From the cell containing the given text, extract its center point as (X, Y) coordinate. 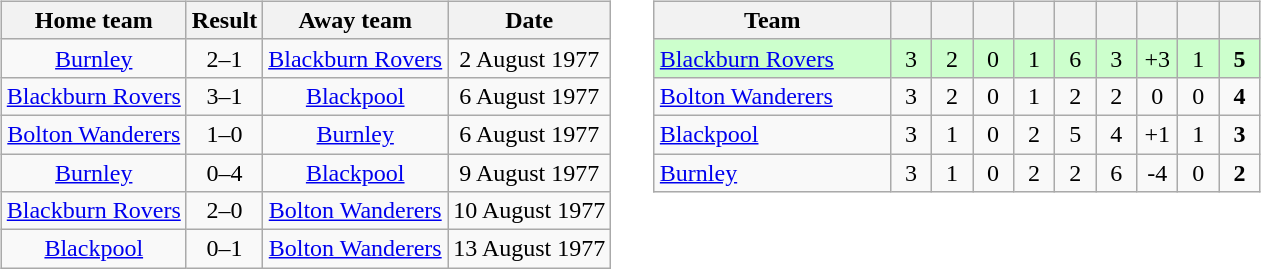
Away team (356, 20)
Date (530, 20)
Team (772, 20)
9 August 1977 (530, 173)
2 August 1977 (530, 58)
2–1 (224, 58)
3–1 (224, 96)
-4 (1158, 173)
0–4 (224, 173)
1–0 (224, 134)
+3 (1158, 58)
+1 (1158, 134)
2–0 (224, 211)
Result (224, 20)
Home team (94, 20)
13 August 1977 (530, 249)
10 August 1977 (530, 211)
0–1 (224, 249)
